Search for the cell housing the specified text and yield its (x, y) center coordinate. 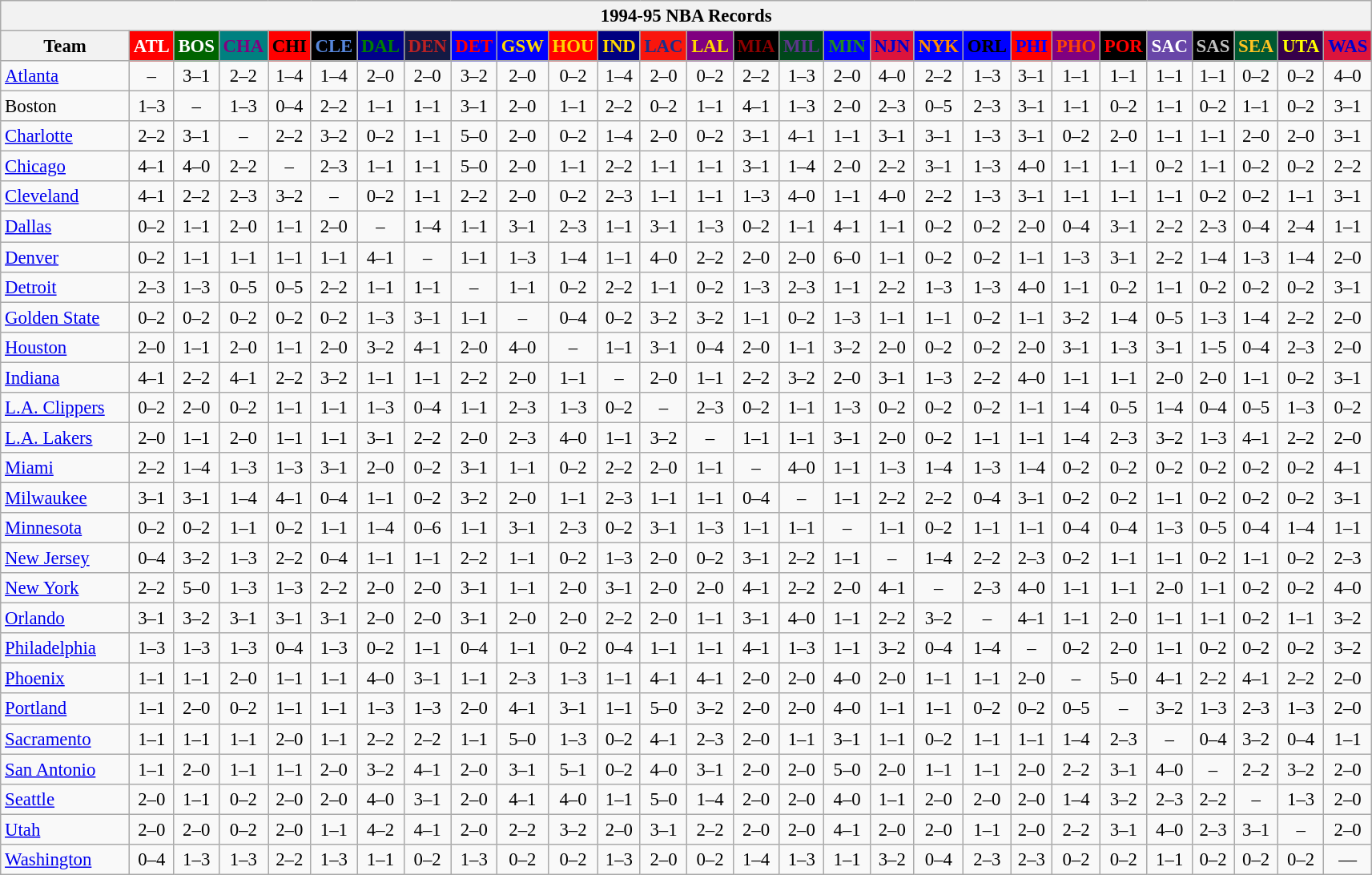
NYK (939, 46)
Phoenix (66, 679)
San Antonio (66, 769)
Minnesota (66, 528)
MIA (756, 46)
Golden State (66, 317)
5–1 (573, 769)
4–2 (381, 829)
Milwaukee (66, 498)
L.A. Clippers (66, 408)
Detroit (66, 287)
Houston (66, 347)
0–6 (428, 528)
POR (1123, 46)
LAC (663, 46)
Cleveland (66, 196)
Portland (66, 709)
Team (66, 46)
MIL (802, 46)
Miami (66, 468)
Sacramento (66, 739)
UTA (1301, 46)
CHA (243, 46)
Philadelphia (66, 648)
Washington (66, 860)
DEN (428, 46)
SAC (1169, 46)
DAL (381, 46)
SEA (1256, 46)
2–4 (1301, 227)
GSW (522, 46)
6–0 (847, 257)
Charlotte (66, 136)
PHO (1076, 46)
Seattle (66, 799)
New York (66, 588)
1–5 (1213, 347)
CLE (333, 46)
NJN (892, 46)
Indiana (66, 377)
CHI (289, 46)
Boston (66, 107)
DET (474, 46)
ORL (987, 46)
Utah (66, 829)
MIN (847, 46)
Chicago (66, 167)
BOS (196, 46)
Orlando (66, 619)
Atlanta (66, 76)
LAL (710, 46)
PHI (1032, 46)
SAS (1213, 46)
Denver (66, 257)
WAS (1348, 46)
— (1348, 860)
IND (619, 46)
Dallas (66, 227)
1994-95 NBA Records (686, 16)
New Jersey (66, 558)
L.A. Lakers (66, 437)
HOU (573, 46)
ATL (151, 46)
